Pinpoint the cell where the given text exists, returning its [X, Y] midpoint coordinate. 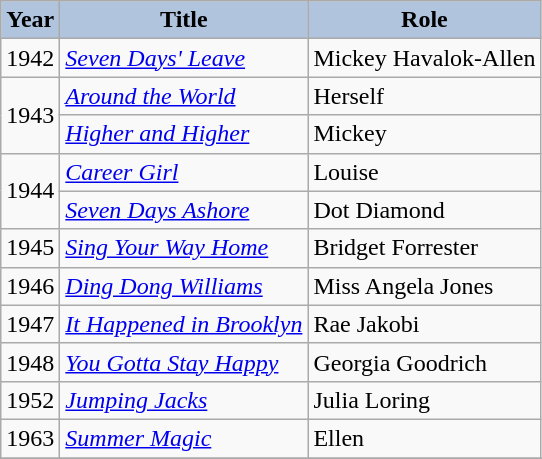
1963 [30, 438]
Career Girl [184, 172]
Summer Magic [184, 438]
Around the World [184, 96]
Jumping Jacks [184, 400]
1945 [30, 248]
It Happened in Brooklyn [184, 324]
Ding Dong Williams [184, 286]
1948 [30, 362]
Bridget Forrester [424, 248]
Julia Loring [424, 400]
1942 [30, 58]
Louise [424, 172]
Seven Days' Leave [184, 58]
Higher and Higher [184, 134]
Year [30, 20]
1943 [30, 115]
Ellen [424, 438]
Herself [424, 96]
1947 [30, 324]
Miss Angela Jones [424, 286]
1944 [30, 191]
Seven Days Ashore [184, 210]
Mickey Havalok-Allen [424, 58]
1946 [30, 286]
Mickey [424, 134]
Title [184, 20]
1952 [30, 400]
Dot Diamond [424, 210]
Georgia Goodrich [424, 362]
Rae Jakobi [424, 324]
Role [424, 20]
Sing Your Way Home [184, 248]
You Gotta Stay Happy [184, 362]
